Find where the given text appears and provide that cell's center as (x, y) coordinate. 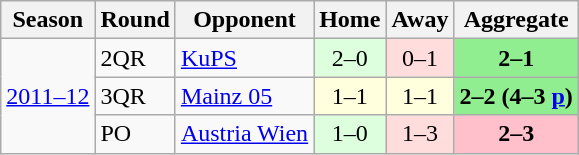
Round (135, 20)
2QR (135, 58)
Away (420, 20)
Home (350, 20)
Opponent (244, 20)
2011–12 (48, 96)
Aggregate (516, 20)
1–3 (420, 134)
2–2 (4–3 p) (516, 96)
KuPS (244, 58)
2–3 (516, 134)
2–0 (350, 58)
1–0 (350, 134)
Mainz 05 (244, 96)
2–1 (516, 58)
3QR (135, 96)
PO (135, 134)
Season (48, 20)
0–1 (420, 58)
Austria Wien (244, 134)
